Identify which cell holds the provided text, then report its [x, y] central coordinate. 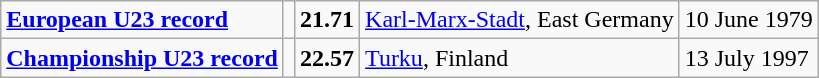
13 July 1997 [748, 58]
21.71 [326, 20]
10 June 1979 [748, 20]
Turku, Finland [520, 58]
22.57 [326, 58]
European U23 record [142, 20]
Karl-Marx-Stadt, East Germany [520, 20]
Championship U23 record [142, 58]
